Scan for the cell matching the given text and deliver its (X, Y) coordinate at center. 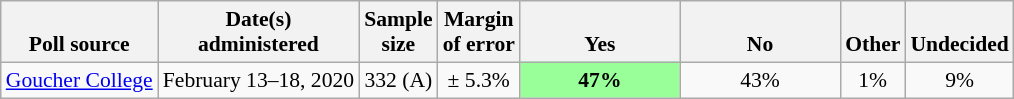
February 13–18, 2020 (258, 80)
Marginof error (479, 32)
9% (959, 80)
47% (600, 80)
1% (872, 80)
Yes (600, 32)
± 5.3% (479, 80)
Undecided (959, 32)
43% (760, 80)
Date(s)administered (258, 32)
Goucher College (80, 80)
Other (872, 32)
Poll source (80, 32)
332 (A) (398, 80)
No (760, 32)
Samplesize (398, 32)
